Identify which cell holds the provided text, then report its (X, Y) central coordinate. 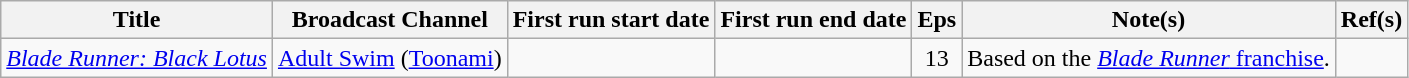
Eps (937, 20)
Note(s) (1149, 20)
First run end date (814, 20)
Adult Swim (Toonami) (390, 58)
13 (937, 58)
First run start date (611, 20)
Blade Runner: Black Lotus (137, 58)
Ref(s) (1371, 20)
Title (137, 20)
Based on the Blade Runner franchise. (1149, 58)
Broadcast Channel (390, 20)
